Return (X, Y) of the center of cell containing provided text 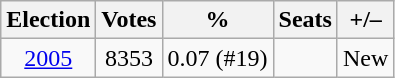
0.07 (#19) (218, 58)
% (218, 20)
Election (48, 20)
+/– (365, 20)
Seats (305, 20)
New (365, 58)
2005 (48, 58)
8353 (129, 58)
Votes (129, 20)
